Return [X, Y] of the center of cell containing provided text 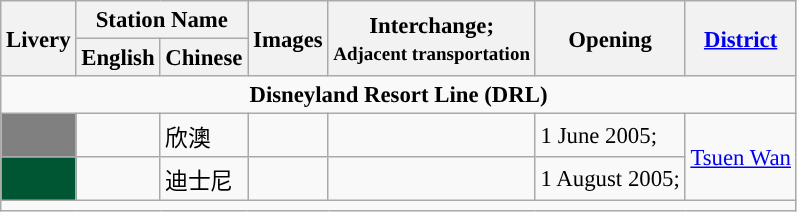
Tsuen Wan [740, 158]
Images [288, 38]
1 June 2005; [610, 136]
District [740, 38]
Opening [610, 38]
Livery [38, 38]
English [118, 58]
Disneyland Resort Line (DRL) [398, 95]
Chinese [204, 58]
1 August 2005; [610, 179]
Station Name [162, 20]
迪士尼 [204, 179]
Interchange;Adjacent transportation [432, 38]
欣澳 [204, 136]
